Return (X, Y) of the center of cell containing provided text 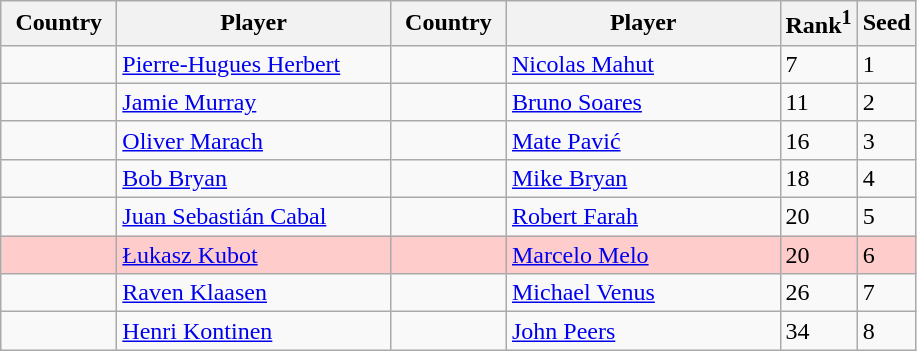
Oliver Marach (254, 140)
Michael Venus (643, 293)
Marcelo Melo (643, 255)
Raven Klaasen (254, 293)
John Peers (643, 331)
Jamie Murray (254, 102)
Mate Pavić (643, 140)
Seed (886, 24)
2 (886, 102)
Bob Bryan (254, 178)
34 (818, 331)
Robert Farah (643, 217)
6 (886, 255)
26 (818, 293)
Juan Sebastián Cabal (254, 217)
11 (818, 102)
18 (818, 178)
Pierre-Hugues Herbert (254, 64)
Łukasz Kubot (254, 255)
Nicolas Mahut (643, 64)
Bruno Soares (643, 102)
Rank1 (818, 24)
4 (886, 178)
1 (886, 64)
Mike Bryan (643, 178)
8 (886, 331)
16 (818, 140)
5 (886, 217)
3 (886, 140)
Henri Kontinen (254, 331)
